Search for the cell housing the specified text and yield its (x, y) center coordinate. 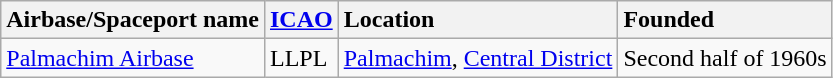
Location (478, 20)
Palmachim Airbase (133, 58)
ICAO (301, 20)
Founded (725, 20)
Second half of 1960s (725, 58)
LLPL (301, 58)
Airbase/Spaceport name (133, 20)
Palmachim, Central District (478, 58)
